Provide the [x, y] coordinate of the cell's center where the given text is located.  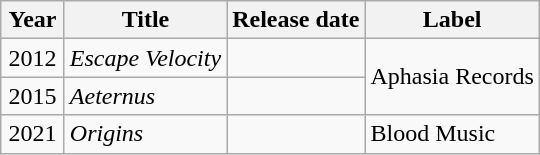
Aeternus [145, 96]
Label [452, 20]
Blood Music [452, 134]
2021 [33, 134]
Aphasia Records [452, 77]
Release date [296, 20]
2012 [33, 58]
2015 [33, 96]
Origins [145, 134]
Escape Velocity [145, 58]
Year [33, 20]
Title [145, 20]
